Detect which cell encompasses the target text, then output its (x, y) center coordinate. 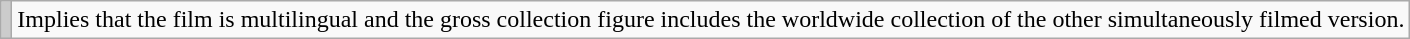
Implies that the film is multilingual and the gross collection figure includes the worldwide collection of the other simultaneously filmed version. (711, 20)
